Detect which cell encompasses the target text, then output its [x, y] center coordinate. 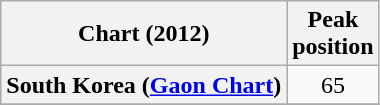
South Korea (Gaon Chart) [144, 85]
Chart (2012) [144, 34]
Peakposition [333, 34]
65 [333, 85]
